Extract the [x, y] coordinate from the center of the cell holding the provided text.  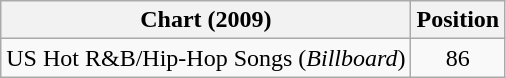
86 [458, 58]
Chart (2009) [206, 20]
US Hot R&B/Hip-Hop Songs (Billboard) [206, 58]
Position [458, 20]
